Provide the [x, y] coordinate of the cell's center where the given text is located.  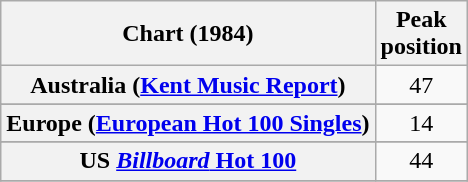
44 [421, 161]
US Billboard Hot 100 [188, 161]
47 [421, 85]
Chart (1984) [188, 34]
Europe (European Hot 100 Singles) [188, 123]
Peakposition [421, 34]
Australia (Kent Music Report) [188, 85]
14 [421, 123]
